Return the [x, y] coordinate for the center point of the cell that contains the specified text.  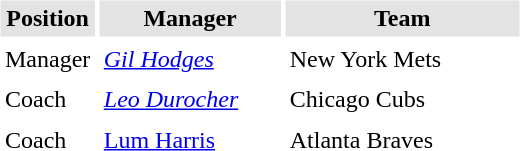
New York Mets [402, 59]
Team [402, 18]
Position [47, 18]
Gil Hodges [190, 59]
Coach [47, 100]
Leo Durocher [190, 100]
Chicago Cubs [402, 100]
